Extract the [X, Y] coordinate from the center of the cell holding the provided text.  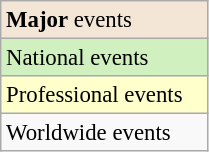
Professional events [104, 95]
Worldwide events [104, 133]
Major events [104, 20]
National events [104, 58]
